Detect which cell encompasses the target text, then output its (x, y) center coordinate. 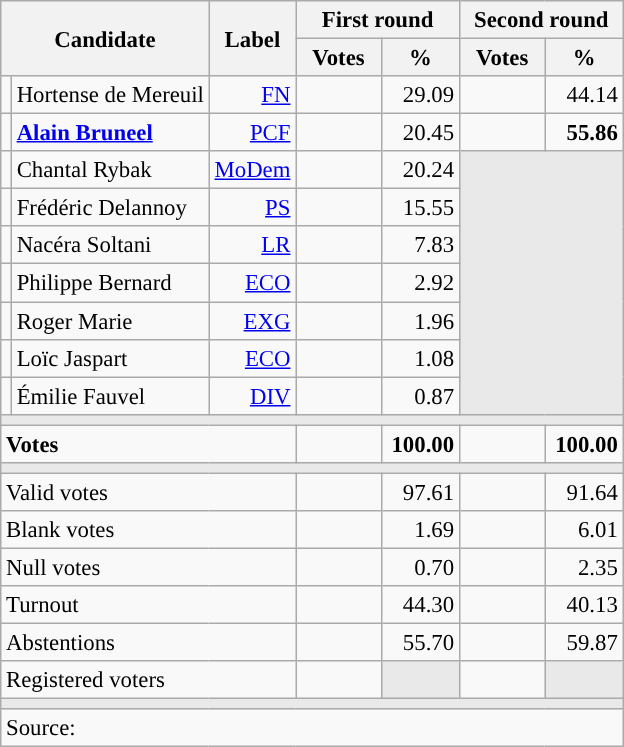
Philippe Bernard (110, 283)
PCF (252, 133)
7.83 (420, 245)
40.13 (584, 605)
Registered voters (148, 680)
Alain Bruneel (110, 133)
59.87 (584, 643)
Roger Marie (110, 321)
Chantal Rybak (110, 170)
2.92 (420, 283)
Blank votes (148, 530)
15.55 (420, 208)
0.87 (420, 396)
Null votes (148, 567)
EXG (252, 321)
Abstentions (148, 643)
97.61 (420, 492)
LR (252, 245)
Valid votes (148, 492)
55.86 (584, 133)
Nacéra Soltani (110, 245)
91.64 (584, 492)
Émilie Fauvel (110, 396)
1.69 (420, 530)
DIV (252, 396)
1.96 (420, 321)
FN (252, 95)
Frédéric Delannoy (110, 208)
Label (252, 38)
55.70 (420, 643)
29.09 (420, 95)
Second round (541, 20)
Loïc Jaspart (110, 358)
Source: (312, 728)
1.08 (420, 358)
20.45 (420, 133)
20.24 (420, 170)
Turnout (148, 605)
44.30 (420, 605)
Candidate (105, 38)
6.01 (584, 530)
First round (378, 20)
MoDem (252, 170)
PS (252, 208)
2.35 (584, 567)
44.14 (584, 95)
Hortense de Mereuil (110, 95)
0.70 (420, 567)
